Find where the given text appears and provide that cell's center as [x, y] coordinate. 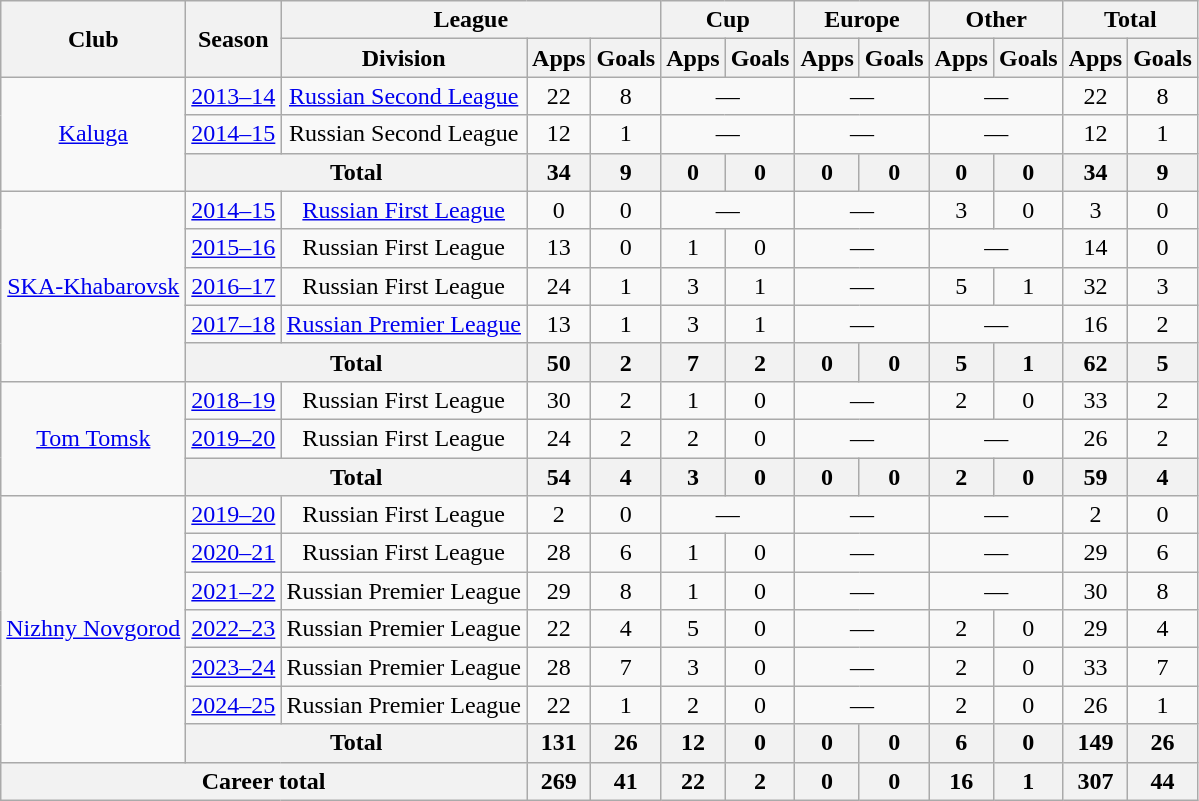
44 [1163, 781]
2015–16 [234, 248]
2016–17 [234, 286]
SKA-Khabarovsk [94, 286]
Tom Tomsk [94, 438]
14 [1095, 248]
2020–21 [234, 553]
2021–22 [234, 591]
50 [559, 362]
Club [94, 39]
Other [996, 20]
307 [1095, 781]
59 [1095, 477]
269 [559, 781]
Division [404, 58]
131 [559, 743]
149 [1095, 743]
Season [234, 39]
Career total [264, 781]
League [471, 20]
2023–24 [234, 667]
Nizhny Novgorod [94, 629]
2017–18 [234, 324]
Kaluga [94, 134]
2024–25 [234, 705]
Europe [862, 20]
62 [1095, 362]
2018–19 [234, 400]
41 [626, 781]
54 [559, 477]
2022–23 [234, 629]
Cup [728, 20]
2013–14 [234, 96]
32 [1095, 286]
